Pinpoint the cell where the given text exists, returning its (x, y) midpoint coordinate. 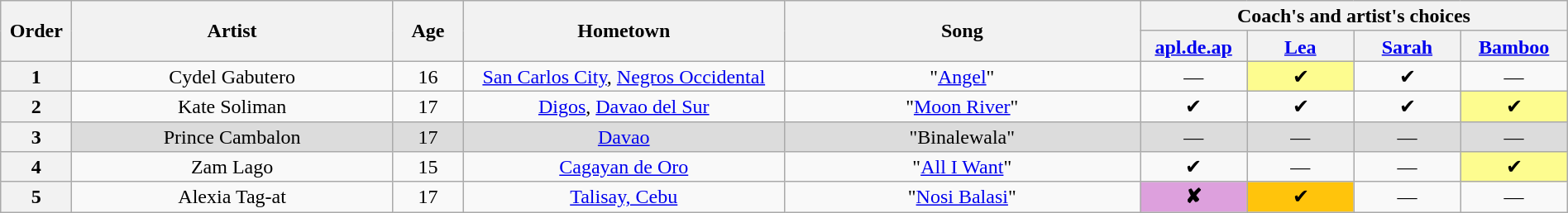
Prince Cambalon (232, 137)
Talisay, Cebu (624, 196)
"Nosi Balasi" (963, 196)
Sarah (1408, 46)
Lea (1300, 46)
4 (36, 167)
15 (428, 167)
Davao (624, 137)
1 (36, 76)
3 (36, 137)
Alexia Tag-at (232, 196)
Digos, Davao del Sur (624, 106)
Bamboo (1513, 46)
"Binalewala" (963, 137)
Age (428, 31)
Song (963, 31)
apl.de.ap (1194, 46)
Hometown (624, 31)
Cagayan de Oro (624, 167)
Cydel Gabutero (232, 76)
16 (428, 76)
"Moon River" (963, 106)
"Angel" (963, 76)
2 (36, 106)
Order (36, 31)
"All I Want" (963, 167)
Kate Soliman (232, 106)
✘ (1194, 196)
San Carlos City, Negros Occidental (624, 76)
Artist (232, 31)
5 (36, 196)
Zam Lago (232, 167)
Coach's and artist's choices (1355, 17)
